Capture the cell that displays the provided text and extract its [x, y] central coordinate. 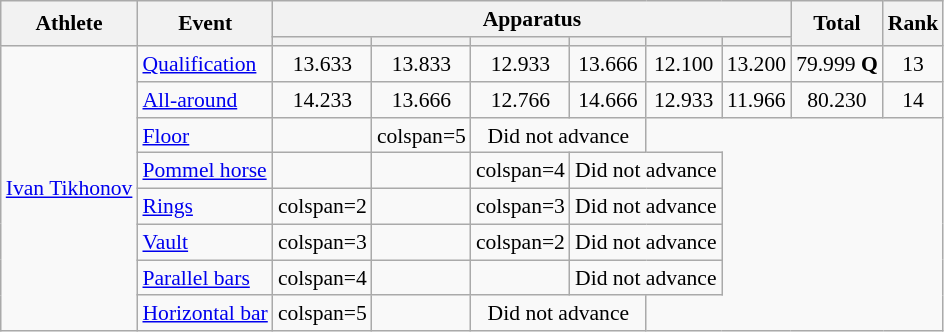
All-around [204, 100]
Rank [914, 24]
13.633 [322, 64]
Parallel bars [204, 278]
12.766 [520, 100]
14.666 [608, 100]
Horizontal bar [204, 314]
79.999 Q [837, 64]
Rings [204, 207]
14 [914, 100]
80.230 [837, 100]
13 [914, 64]
Apparatus [532, 19]
13.200 [756, 64]
Athlete [70, 24]
Qualification [204, 64]
Total [837, 24]
13.833 [422, 64]
11.966 [756, 100]
12.100 [684, 64]
Event [204, 24]
Ivan Tikhonov [70, 188]
Pommel horse [204, 171]
Floor [204, 136]
14.233 [322, 100]
Vault [204, 243]
